Output the (x, y) coordinate of the center of the cell containing the given text.  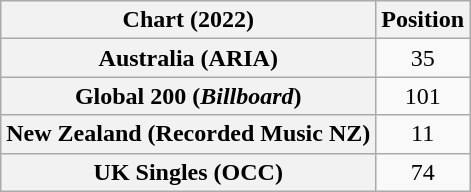
UK Singles (OCC) (188, 172)
Global 200 (Billboard) (188, 96)
New Zealand (Recorded Music NZ) (188, 134)
11 (423, 134)
74 (423, 172)
35 (423, 58)
101 (423, 96)
Position (423, 20)
Australia (ARIA) (188, 58)
Chart (2022) (188, 20)
